Detect which cell encompasses the target text, then output its [X, Y] center coordinate. 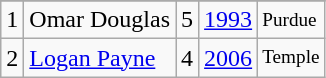
2 [12, 58]
1 [12, 20]
Logan Payne [100, 58]
5 [188, 20]
4 [188, 58]
Purdue [291, 20]
1993 [228, 20]
Temple [291, 58]
Omar Douglas [100, 20]
2006 [228, 58]
